Output the (X, Y) coordinate of the center of the cell containing the given text.  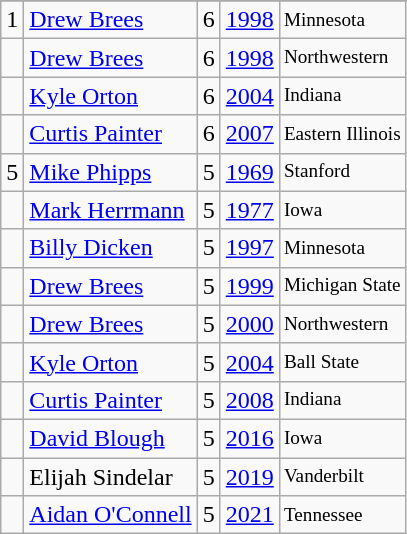
David Blough (110, 438)
Stanford (342, 172)
Aidan O'Connell (110, 515)
Elijah Sindelar (110, 477)
Vanderbilt (342, 477)
Tennessee (342, 515)
1997 (250, 248)
2019 (250, 477)
2000 (250, 324)
1999 (250, 286)
1969 (250, 172)
2016 (250, 438)
Billy Dicken (110, 248)
Eastern Illinois (342, 134)
Mark Herrmann (110, 210)
2021 (250, 515)
Mike Phipps (110, 172)
1 (12, 20)
1977 (250, 210)
2007 (250, 134)
Ball State (342, 362)
2008 (250, 400)
Michigan State (342, 286)
